From the cell containing the given text, extract its center point as [X, Y] coordinate. 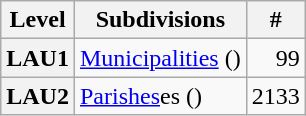
Municipalities () [160, 58]
Level [38, 20]
LAU1 [38, 58]
99 [276, 58]
Subdivisions [160, 20]
# [276, 20]
2133 [276, 96]
Parisheses () [160, 96]
LAU2 [38, 96]
